Search for the cell housing the specified text and yield its (x, y) center coordinate. 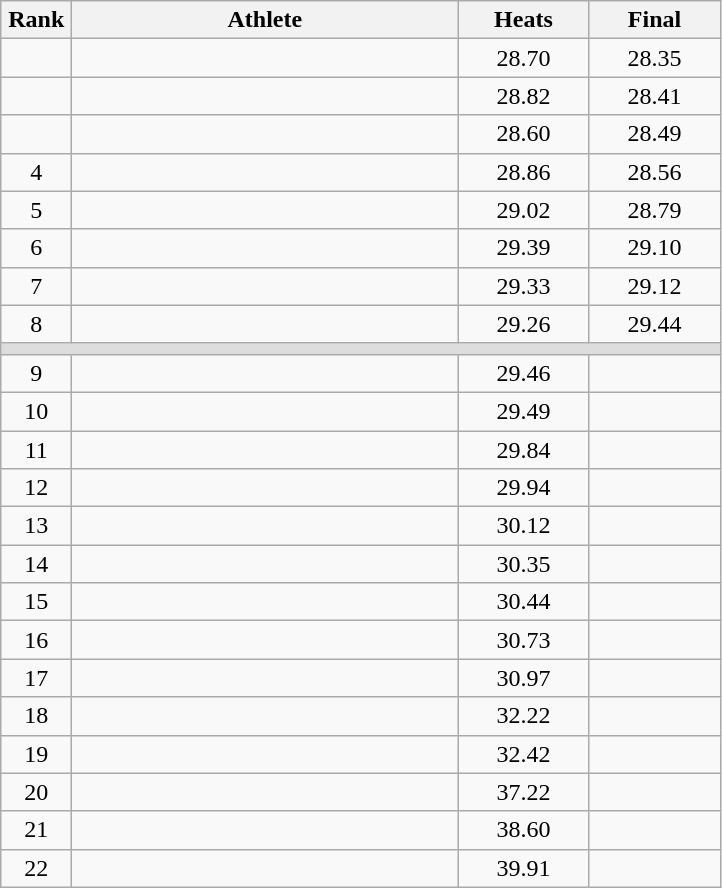
37.22 (524, 792)
29.46 (524, 373)
4 (36, 172)
16 (36, 640)
18 (36, 716)
29.84 (524, 449)
30.73 (524, 640)
13 (36, 526)
28.35 (654, 58)
29.02 (524, 210)
29.26 (524, 324)
28.79 (654, 210)
29.12 (654, 286)
Heats (524, 20)
29.94 (524, 488)
39.91 (524, 868)
29.49 (524, 411)
Rank (36, 20)
17 (36, 678)
30.35 (524, 564)
Athlete (265, 20)
30.97 (524, 678)
28.41 (654, 96)
32.22 (524, 716)
28.86 (524, 172)
5 (36, 210)
28.70 (524, 58)
30.12 (524, 526)
19 (36, 754)
14 (36, 564)
20 (36, 792)
21 (36, 830)
15 (36, 602)
10 (36, 411)
6 (36, 248)
28.56 (654, 172)
29.33 (524, 286)
12 (36, 488)
28.60 (524, 134)
28.49 (654, 134)
9 (36, 373)
Final (654, 20)
30.44 (524, 602)
22 (36, 868)
28.82 (524, 96)
7 (36, 286)
29.10 (654, 248)
11 (36, 449)
32.42 (524, 754)
8 (36, 324)
29.44 (654, 324)
29.39 (524, 248)
38.60 (524, 830)
